Find where the given text appears and provide that cell's center as [x, y] coordinate. 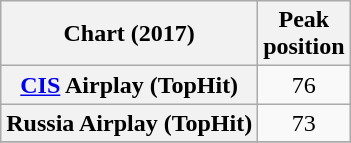
Russia Airplay (TopHit) [130, 123]
73 [304, 123]
CIS Airplay (TopHit) [130, 85]
Chart (2017) [130, 34]
Peakposition [304, 34]
76 [304, 85]
